Capture the cell that displays the provided text and extract its (x, y) central coordinate. 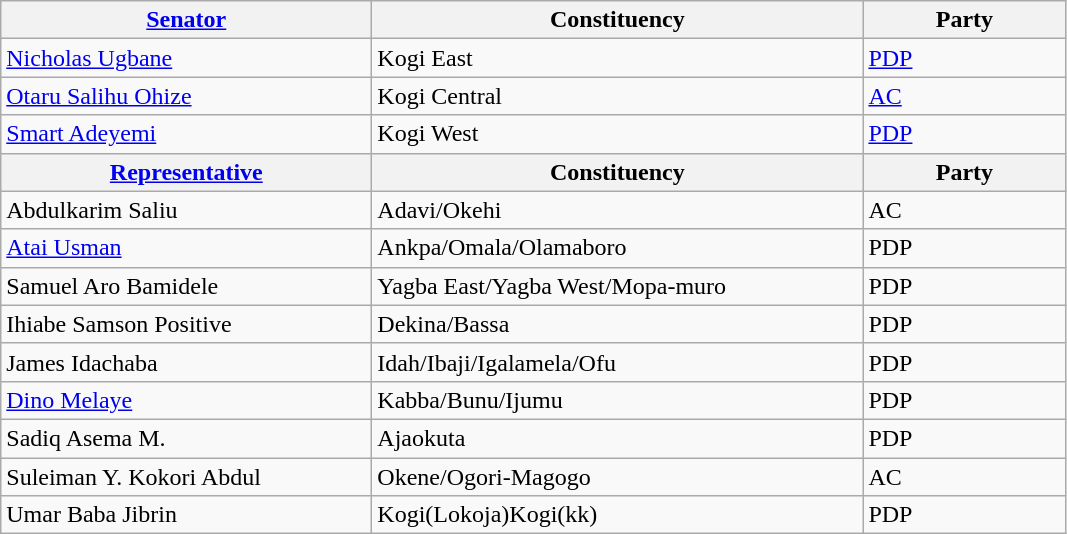
Nicholas Ugbane (186, 58)
Representative (186, 172)
Idah/Ibaji/Igalamela/Ofu (618, 362)
Senator (186, 20)
Adavi/Okehi (618, 210)
Yagba East/Yagba West/Mopa-muro (618, 286)
Ihiabe Samson Positive (186, 324)
Suleiman Y. Kokori Abdul (186, 477)
Kogi(Lokoja)Kogi(kk) (618, 515)
Kogi Central (618, 96)
Kabba/Bunu/Ijumu (618, 400)
Samuel Aro Bamidele (186, 286)
James Idachaba (186, 362)
Otaru Salihu Ohize (186, 96)
Umar Baba Jibrin (186, 515)
Dino Melaye (186, 400)
Kogi East (618, 58)
Okene/Ogori-Magogo (618, 477)
Ankpa/Omala/Olamaboro (618, 248)
Ajaokuta (618, 438)
Atai Usman (186, 248)
Dekina/Bassa (618, 324)
Smart Adeyemi (186, 134)
Sadiq Asema M. (186, 438)
Abdulkarim Saliu (186, 210)
Kogi West (618, 134)
